Search for the cell housing the specified text and yield its [x, y] center coordinate. 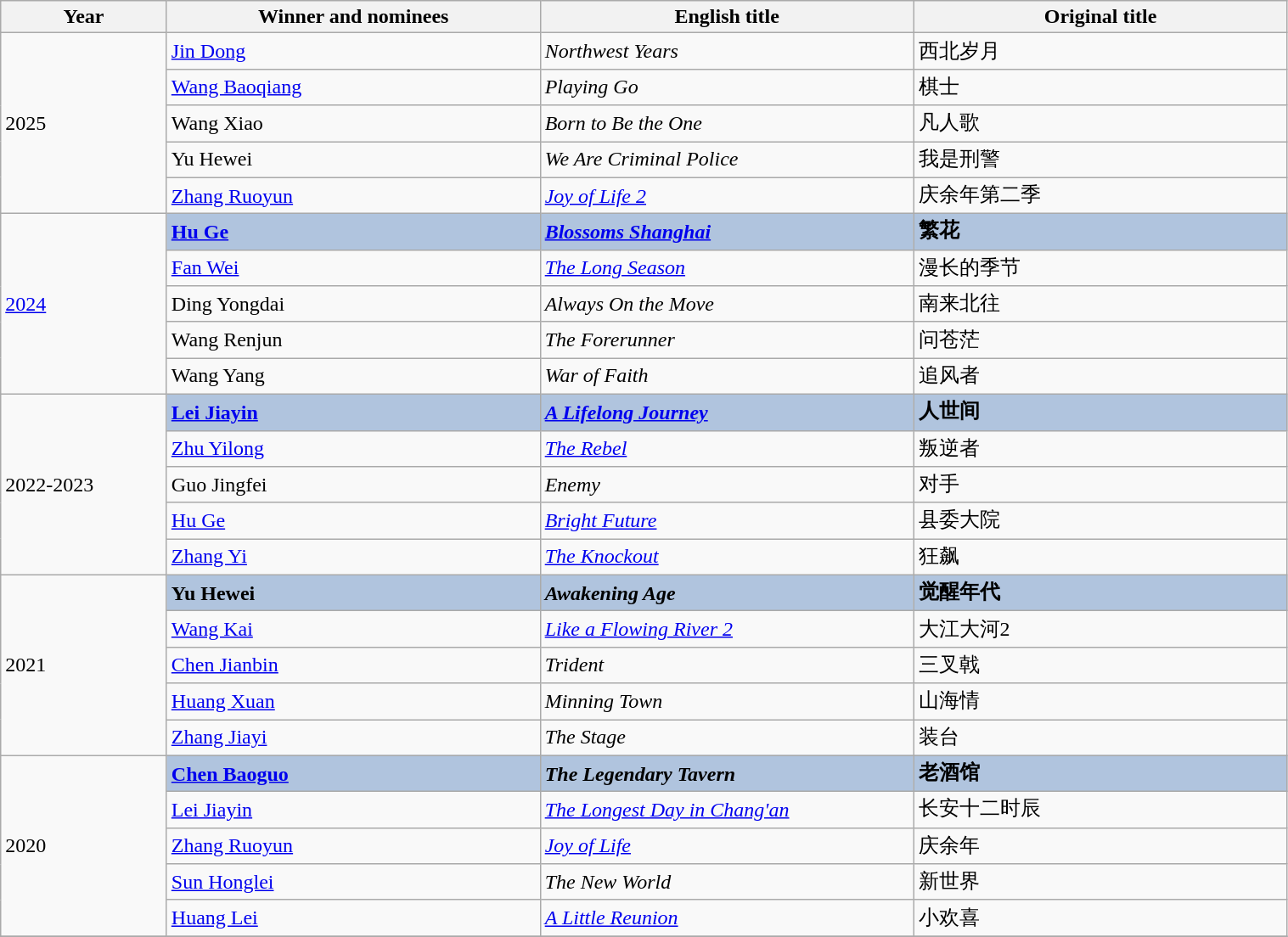
Bright Future [727, 521]
2021 [84, 665]
The Rebel [727, 448]
Sun Honglei [353, 883]
Wang Kai [353, 630]
庆余年第二季 [1100, 195]
Wang Yang [353, 377]
Zhang Jiayi [353, 738]
Zhang Yi [353, 557]
Huang Lei [353, 918]
Northwest Years [727, 51]
Joy of Life [727, 845]
南来北往 [1100, 304]
The Knockout [727, 557]
问苍茫 [1100, 339]
庆余年 [1100, 845]
Year [84, 17]
A Lifelong Journey [727, 412]
装台 [1100, 738]
Winner and nominees [353, 17]
Joy of Life 2 [727, 195]
Awakening Age [727, 592]
繁花 [1100, 233]
对手 [1100, 485]
2024 [84, 304]
Minning Town [727, 701]
The Longest Day in Chang'an [727, 810]
县委大院 [1100, 521]
大江大河2 [1100, 630]
The New World [727, 883]
Ding Yongdai [353, 304]
Guo Jingfei [353, 485]
Wang Xiao [353, 124]
Huang Xuan [353, 701]
新世界 [1100, 883]
漫长的季节 [1100, 268]
山海情 [1100, 701]
Wang Renjun [353, 339]
Blossoms Shanghai [727, 233]
Playing Go [727, 87]
Chen Baoguo [353, 774]
Always On the Move [727, 304]
叛逆者 [1100, 448]
三叉戟 [1100, 665]
Fan Wei [353, 268]
小欢喜 [1100, 918]
Wang Baoqiang [353, 87]
Enemy [727, 485]
The Long Season [727, 268]
2022-2023 [84, 484]
觉醒年代 [1100, 592]
2025 [84, 124]
A Little Reunion [727, 918]
Like a Flowing River 2 [727, 630]
西北岁月 [1100, 51]
War of Faith [727, 377]
The Legendary Tavern [727, 774]
Born to Be the One [727, 124]
Original title [1100, 17]
2020 [84, 845]
We Are Criminal Police [727, 160]
Zhu Yilong [353, 448]
Jin Dong [353, 51]
凡人歌 [1100, 124]
The Stage [727, 738]
狂飙 [1100, 557]
人世间 [1100, 412]
棋士 [1100, 87]
The Forerunner [727, 339]
English title [727, 17]
追风者 [1100, 377]
我是刑警 [1100, 160]
Trident [727, 665]
老酒馆 [1100, 774]
长安十二时辰 [1100, 810]
Chen Jianbin [353, 665]
